Determine the [x, y] coordinate at the center of the cell enclosing the given text.  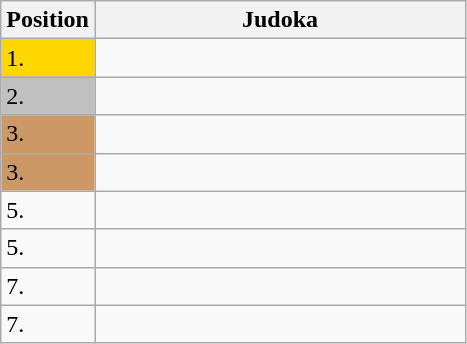
Judoka [280, 20]
2. [48, 96]
1. [48, 58]
Position [48, 20]
